Return [X, Y] of the center of cell containing provided text 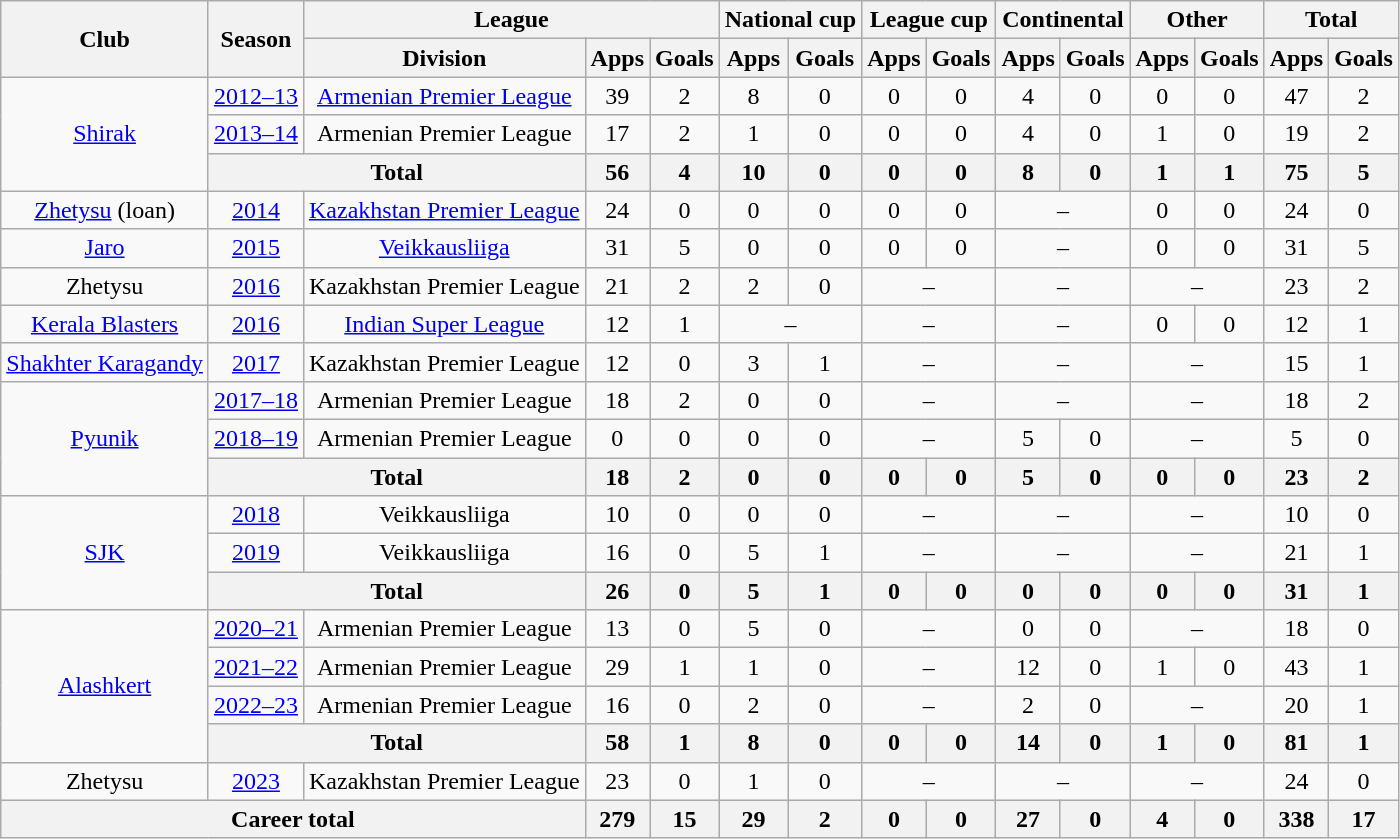
19 [1296, 134]
2022–23 [256, 705]
Pyunik [105, 438]
2017–18 [256, 400]
58 [617, 743]
338 [1296, 819]
75 [1296, 172]
56 [617, 172]
2018–19 [256, 438]
Indian Super League [444, 324]
2013–14 [256, 134]
2012–13 [256, 96]
20 [1296, 705]
27 [1028, 819]
2014 [256, 210]
2015 [256, 248]
Zhetysu (loan) [105, 210]
Jaro [105, 248]
2021–22 [256, 667]
National cup [790, 20]
League [511, 20]
14 [1028, 743]
Career total [293, 819]
81 [1296, 743]
Continental [1063, 20]
47 [1296, 96]
SJK [105, 553]
Shirak [105, 134]
Alashkert [105, 686]
39 [617, 96]
Season [256, 39]
Kerala Blasters [105, 324]
2018 [256, 515]
Division [444, 58]
Club [105, 39]
3 [753, 362]
2023 [256, 781]
2019 [256, 553]
26 [617, 591]
Other [1197, 20]
2020–21 [256, 629]
League cup [929, 20]
13 [617, 629]
43 [1296, 667]
2017 [256, 362]
Shakhter Karagandy [105, 362]
279 [617, 819]
